Return [x, y] of the center of cell containing provided text 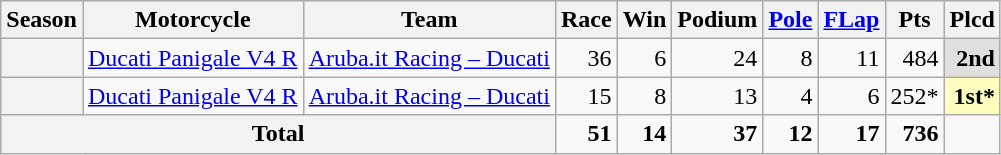
Pts [914, 20]
Podium [718, 20]
FLap [852, 20]
Race [586, 20]
4 [790, 96]
1st* [972, 96]
36 [586, 58]
2nd [972, 58]
13 [718, 96]
15 [586, 96]
11 [852, 58]
484 [914, 58]
736 [914, 134]
24 [718, 58]
51 [586, 134]
252* [914, 96]
Pole [790, 20]
Team [429, 20]
Plcd [972, 20]
14 [644, 134]
Season [42, 20]
17 [852, 134]
Total [278, 134]
Motorcycle [192, 20]
37 [718, 134]
Win [644, 20]
12 [790, 134]
